Search for the cell housing the specified text and yield its [X, Y] center coordinate. 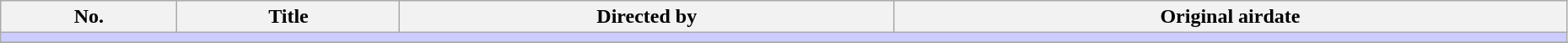
No. [89, 17]
Directed by [647, 17]
Title [288, 17]
Original airdate [1230, 17]
